Identify which cell holds the provided text, then report its [X, Y] central coordinate. 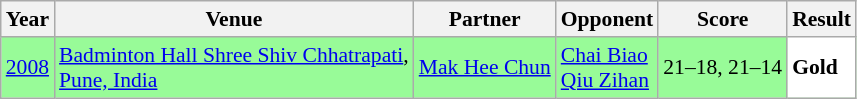
2008 [28, 68]
Venue [234, 19]
Opponent [608, 19]
Partner [485, 19]
Badminton Hall Shree Shiv Chhatrapati,Pune, India [234, 68]
Score [722, 19]
Mak Hee Chun [485, 68]
Result [822, 19]
Chai Biao Qiu Zihan [608, 68]
Year [28, 19]
21–18, 21–14 [722, 68]
Gold [822, 68]
